Return the (X, Y) coordinate for the center point of the cell that contains the specified text.  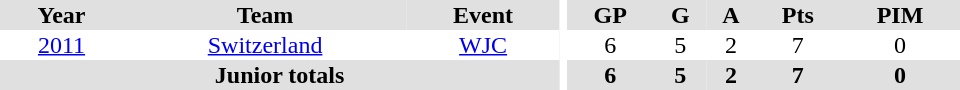
WJC (483, 45)
Junior totals (280, 75)
Switzerland (265, 45)
PIM (900, 15)
Event (483, 15)
Team (265, 15)
A (730, 15)
GP (610, 15)
Year (62, 15)
2011 (62, 45)
Pts (798, 15)
G (680, 15)
